Scan for the cell matching the given text and deliver its [X, Y] coordinate at center. 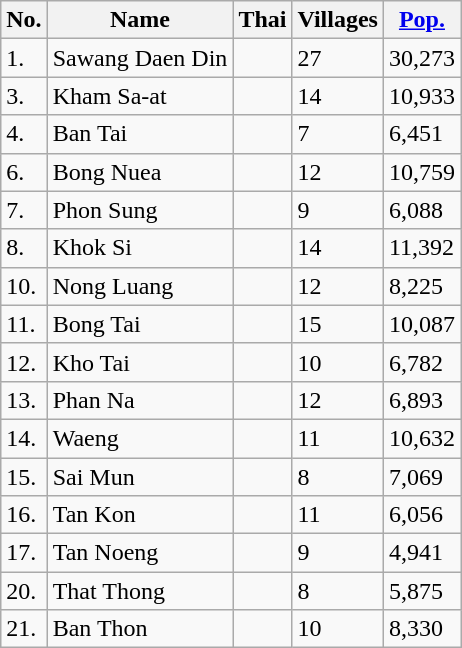
Ban Tai [140, 134]
Thai [262, 20]
10,087 [422, 324]
Kho Tai [140, 362]
10,933 [422, 96]
14. [24, 438]
No. [24, 20]
Nong Luang [140, 286]
1. [24, 58]
Tan Kon [140, 515]
Pop. [422, 20]
6,451 [422, 134]
10,759 [422, 172]
Villages [338, 20]
11,392 [422, 248]
8,225 [422, 286]
15. [24, 477]
That Thong [140, 591]
6. [24, 172]
16. [24, 515]
Name [140, 20]
8. [24, 248]
Waeng [140, 438]
6,782 [422, 362]
7 [338, 134]
8,330 [422, 629]
13. [24, 400]
6,088 [422, 210]
Bong Tai [140, 324]
5,875 [422, 591]
11. [24, 324]
15 [338, 324]
7,069 [422, 477]
10. [24, 286]
17. [24, 553]
30,273 [422, 58]
Kham Sa-at [140, 96]
3. [24, 96]
Sawang Daen Din [140, 58]
12. [24, 362]
27 [338, 58]
Sai Mun [140, 477]
4. [24, 134]
21. [24, 629]
Tan Noeng [140, 553]
Khok Si [140, 248]
6,056 [422, 515]
Ban Thon [140, 629]
4,941 [422, 553]
6,893 [422, 400]
20. [24, 591]
Bong Nuea [140, 172]
10,632 [422, 438]
7. [24, 210]
Phan Na [140, 400]
Phon Sung [140, 210]
